From the cell containing the given text, extract its center point as [x, y] coordinate. 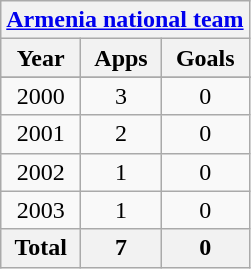
2000 [41, 96]
Year [41, 58]
Armenia national team [125, 20]
Goals [205, 58]
2002 [41, 172]
2003 [41, 210]
3 [122, 96]
2 [122, 134]
7 [122, 248]
2001 [41, 134]
Total [41, 248]
Apps [122, 58]
